Capture the cell that displays the provided text and extract its (x, y) central coordinate. 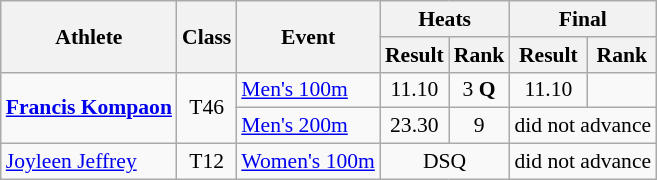
T12 (206, 162)
9 (480, 126)
DSQ (444, 162)
23.30 (414, 126)
Final (582, 19)
Joyleen Jeffrey (89, 162)
Athlete (89, 36)
Class (206, 36)
Men's 200m (308, 126)
Men's 100m (308, 90)
Heats (444, 19)
Francis Kompaon (89, 108)
Women's 100m (308, 162)
Event (308, 36)
3 Q (480, 90)
T46 (206, 108)
